Find where the given text appears and provide that cell's center as [X, Y] coordinate. 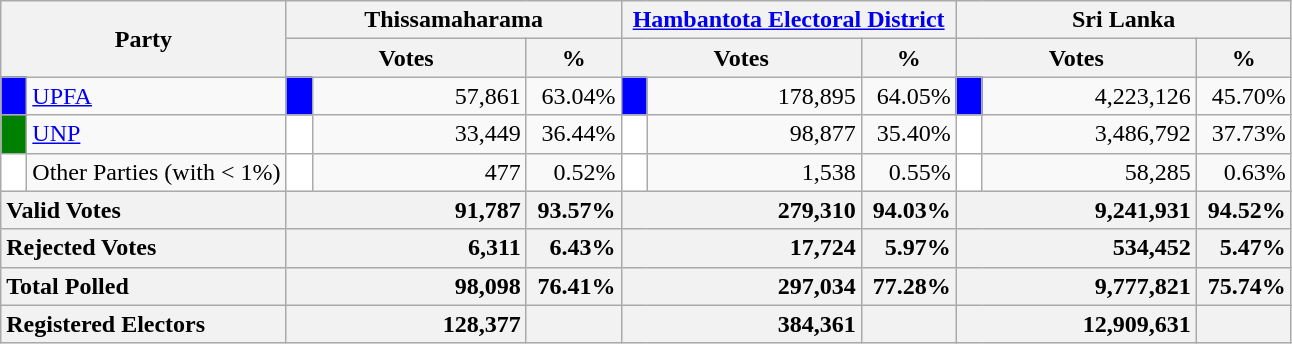
58,285 [1089, 172]
77.28% [908, 286]
94.52% [1244, 210]
477 [419, 172]
35.40% [908, 134]
94.03% [908, 210]
63.04% [574, 96]
Registered Electors [144, 324]
33,449 [419, 134]
178,895 [754, 96]
93.57% [574, 210]
0.63% [1244, 172]
Party [144, 39]
5.47% [1244, 248]
128,377 [406, 324]
534,452 [1076, 248]
91,787 [406, 210]
384,361 [741, 324]
Hambantota Electoral District [788, 20]
98,098 [406, 286]
1,538 [754, 172]
9,241,931 [1076, 210]
3,486,792 [1089, 134]
5.97% [908, 248]
64.05% [908, 96]
Sri Lanka [1124, 20]
6,311 [406, 248]
36.44% [574, 134]
297,034 [741, 286]
UNP [156, 134]
75.74% [1244, 286]
76.41% [574, 286]
98,877 [754, 134]
0.55% [908, 172]
45.70% [1244, 96]
UPFA [156, 96]
Thissamaharama [454, 20]
12,909,631 [1076, 324]
4,223,126 [1089, 96]
17,724 [741, 248]
0.52% [574, 172]
Other Parties (with < 1%) [156, 172]
37.73% [1244, 134]
57,861 [419, 96]
Valid Votes [144, 210]
9,777,821 [1076, 286]
Total Polled [144, 286]
279,310 [741, 210]
6.43% [574, 248]
Rejected Votes [144, 248]
